Pinpoint the cell where the given text exists, returning its (x, y) midpoint coordinate. 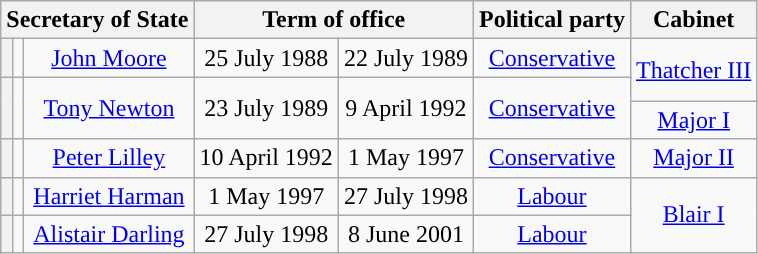
Blair I (693, 215)
Peter Lilley (109, 158)
23 July 1989 (266, 108)
Political party (552, 20)
Cabinet (693, 20)
Term of office (334, 20)
22 July 1989 (406, 58)
Major II (693, 158)
25 July 1988 (266, 58)
Major I (693, 120)
Secretary of State (98, 20)
Thatcher III (693, 70)
10 April 1992 (266, 158)
Tony Newton (109, 108)
Harriet Harman (109, 196)
9 April 1992 (406, 108)
8 June 2001 (406, 234)
Alistair Darling (109, 234)
John Moore (109, 58)
